Find where the given text appears and provide that cell's center as [X, Y] coordinate. 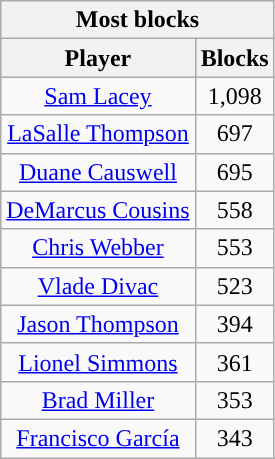
353 [234, 400]
Jason Thompson [98, 324]
697 [234, 134]
Brad Miller [98, 400]
Duane Causwell [98, 172]
Lionel Simmons [98, 362]
558 [234, 210]
DeMarcus Cousins [98, 210]
1,098 [234, 96]
Player [98, 58]
Francisco García [98, 438]
523 [234, 286]
394 [234, 324]
695 [234, 172]
Sam Lacey [98, 96]
LaSalle Thompson [98, 134]
343 [234, 438]
Vlade Divac [98, 286]
553 [234, 248]
361 [234, 362]
Most blocks [138, 20]
Chris Webber [98, 248]
Blocks [234, 58]
